Extract the (x, y) coordinate from the center of the cell holding the provided text.  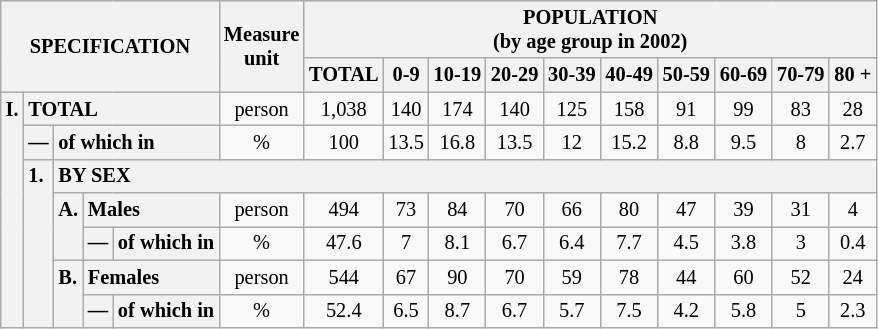
16.8 (458, 142)
52 (800, 277)
Measure unit (262, 46)
20-29 (514, 75)
50-59 (686, 75)
47 (686, 210)
91 (686, 109)
40-49 (628, 75)
99 (744, 109)
Males (151, 210)
174 (458, 109)
9.5 (744, 142)
3 (800, 243)
6.4 (572, 243)
90 (458, 277)
66 (572, 210)
494 (344, 210)
544 (344, 277)
0-9 (406, 75)
44 (686, 277)
47.6 (344, 243)
5.8 (744, 311)
7 (406, 243)
4.2 (686, 311)
30-39 (572, 75)
39 (744, 210)
5.7 (572, 311)
60-69 (744, 75)
4.5 (686, 243)
1,038 (344, 109)
6.5 (406, 311)
POPULATION (by age group in 2002) (590, 29)
5 (800, 311)
31 (800, 210)
78 (628, 277)
24 (852, 277)
80 (628, 210)
125 (572, 109)
I. (12, 210)
4 (852, 210)
SPECIFICATION (110, 46)
84 (458, 210)
B. (68, 294)
67 (406, 277)
10-19 (458, 75)
8.8 (686, 142)
8 (800, 142)
100 (344, 142)
Females (151, 277)
60 (744, 277)
2.7 (852, 142)
70-79 (800, 75)
BY SEX (466, 176)
52.4 (344, 311)
2.3 (852, 311)
12 (572, 142)
7.7 (628, 243)
A. (68, 226)
28 (852, 109)
80 + (852, 75)
158 (628, 109)
3.8 (744, 243)
0.4 (852, 243)
73 (406, 210)
59 (572, 277)
7.5 (628, 311)
15.2 (628, 142)
1. (38, 243)
83 (800, 109)
8.1 (458, 243)
8.7 (458, 311)
